From the cell containing the given text, extract its center point as [X, Y] coordinate. 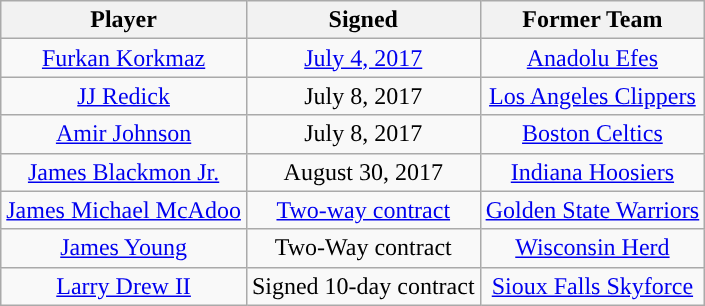
Two-way contract [363, 210]
Two-Way contract [363, 248]
Player [124, 20]
Indiana Hoosiers [592, 172]
James Michael McAdoo [124, 210]
Signed [363, 20]
Amir Johnson [124, 134]
August 30, 2017 [363, 172]
Wisconsin Herd [592, 248]
July 4, 2017 [363, 58]
Sioux Falls Skyforce [592, 286]
Boston Celtics [592, 134]
James Blackmon Jr. [124, 172]
Furkan Korkmaz [124, 58]
Larry Drew II [124, 286]
Former Team [592, 20]
Golden State Warriors [592, 210]
JJ Redick [124, 96]
Signed 10-day contract [363, 286]
Anadolu Efes [592, 58]
Los Angeles Clippers [592, 96]
James Young [124, 248]
